Pinpoint the cell where the given text exists, returning its [X, Y] midpoint coordinate. 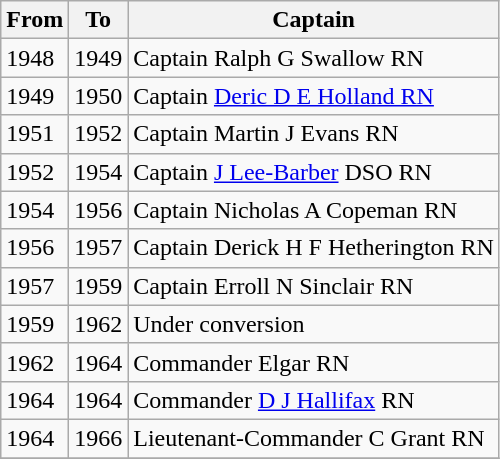
Captain Erroll N Sinclair RN [314, 286]
Captain Ralph G Swallow RN [314, 58]
Commander D J Hallifax RN [314, 400]
Captain Nicholas A Copeman RN [314, 210]
To [98, 20]
Captain Deric D E Holland RN [314, 96]
1966 [98, 438]
Captain [314, 20]
From [35, 20]
Captain J Lee-Barber DSO RN [314, 172]
1950 [98, 96]
1948 [35, 58]
1951 [35, 134]
Lieutenant-Commander C Grant RN [314, 438]
Captain Derick H F Hetherington RN [314, 248]
Commander Elgar RN [314, 362]
Under conversion [314, 324]
Captain Martin J Evans RN [314, 134]
